Extract the (X, Y) coordinate from the center of the cell holding the provided text.  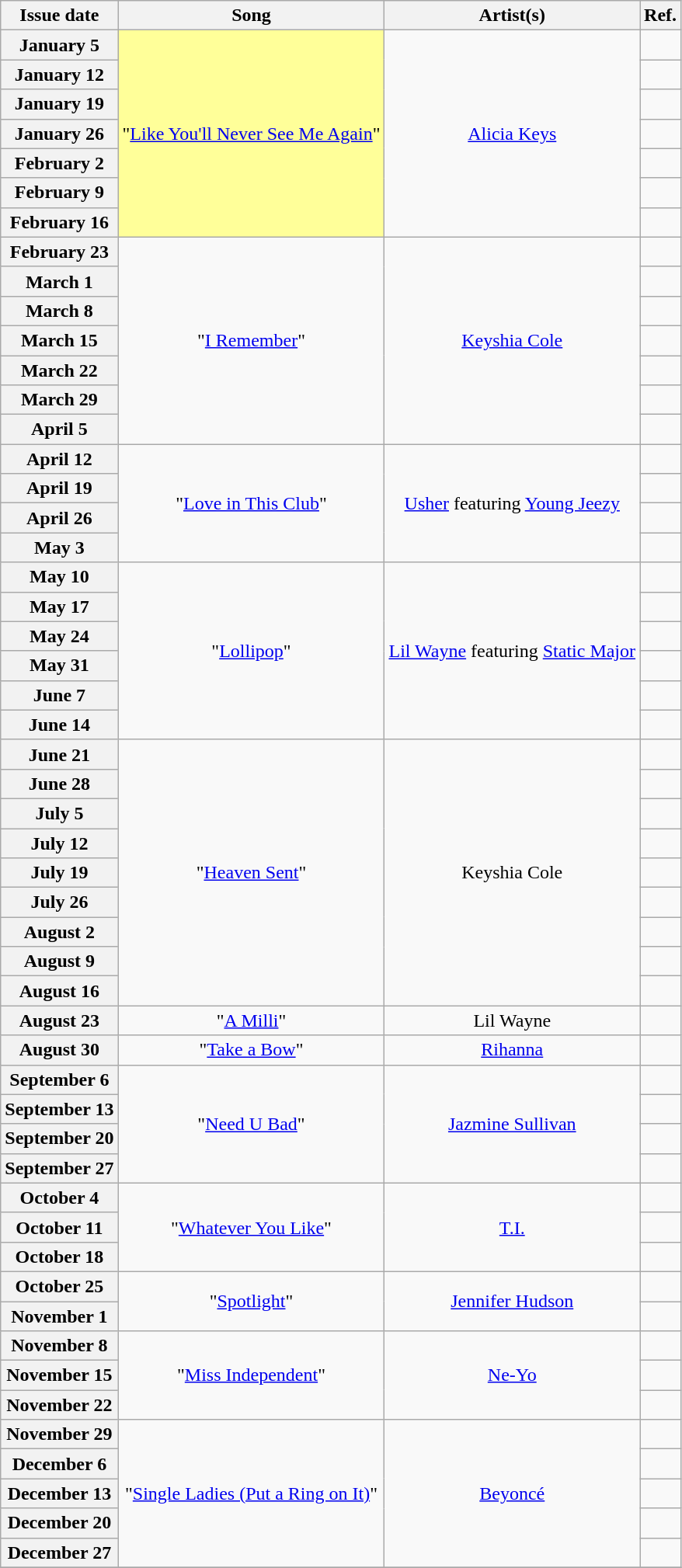
June 7 (59, 695)
July 26 (59, 902)
August 9 (59, 961)
March 29 (59, 400)
Ne-Yo (513, 1375)
November 22 (59, 1405)
Jazmine Sullivan (513, 1124)
December 6 (59, 1464)
"A Milli" (252, 1020)
Issue date (59, 16)
"Like You'll Never See Me Again" (252, 134)
Rihanna (513, 1050)
February 9 (59, 193)
January 19 (59, 104)
August 2 (59, 932)
October 18 (59, 1257)
April 26 (59, 518)
"Miss Independent" (252, 1375)
January 5 (59, 45)
February 2 (59, 163)
September 6 (59, 1080)
"Need U Bad" (252, 1124)
December 20 (59, 1523)
"Love in This Club" (252, 503)
September 27 (59, 1168)
October 25 (59, 1286)
June 21 (59, 754)
May 10 (59, 577)
April 12 (59, 459)
Jennifer Hudson (513, 1301)
December 13 (59, 1493)
October 11 (59, 1227)
November 15 (59, 1375)
May 3 (59, 548)
Artist(s) (513, 16)
T.I. (513, 1227)
March 8 (59, 311)
"I Remember" (252, 340)
"Spotlight" (252, 1301)
June 28 (59, 784)
July 12 (59, 843)
"Whatever You Like" (252, 1227)
July 5 (59, 813)
September 20 (59, 1139)
August 16 (59, 991)
May 17 (59, 607)
"Lollipop" (252, 651)
Ref. (660, 16)
"Heaven Sent" (252, 873)
March 15 (59, 340)
October 4 (59, 1198)
August 30 (59, 1050)
February 23 (59, 252)
Lil Wayne (513, 1020)
November 29 (59, 1434)
March 1 (59, 281)
May 24 (59, 636)
"Take a Bow" (252, 1050)
July 19 (59, 873)
December 27 (59, 1552)
March 22 (59, 370)
Beyoncé (513, 1493)
Alicia Keys (513, 134)
May 31 (59, 666)
November 8 (59, 1346)
November 1 (59, 1316)
January 26 (59, 134)
Song (252, 16)
Usher featuring Young Jeezy (513, 503)
January 12 (59, 75)
Lil Wayne featuring Static Major (513, 651)
August 23 (59, 1020)
April 5 (59, 429)
April 19 (59, 488)
September 13 (59, 1109)
"Single Ladies (Put a Ring on It)" (252, 1493)
June 14 (59, 725)
February 16 (59, 222)
